Locate the cell with the specified text and output its [x, y] center coordinate. 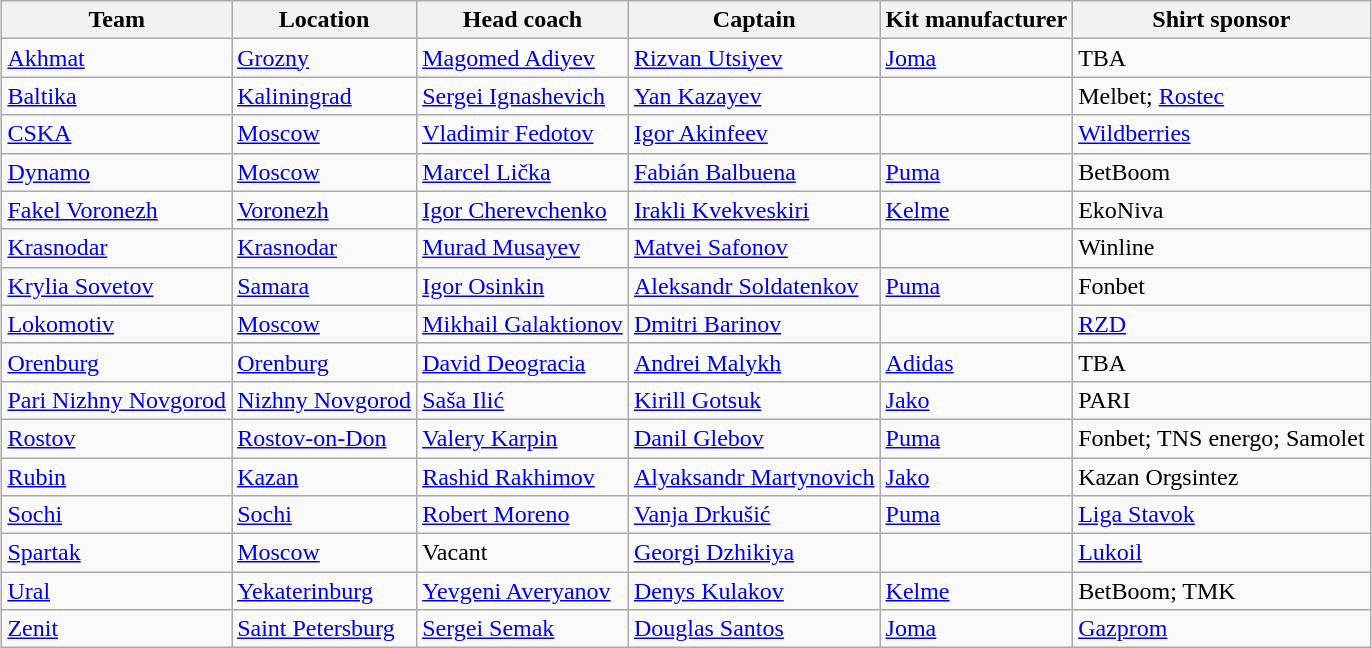
Lokomotiv [117, 324]
Andrei Malykh [754, 362]
Douglas Santos [754, 629]
Akhmat [117, 58]
Fonbet [1222, 286]
Irakli Kvekveskiri [754, 210]
Team [117, 20]
Fakel Voronezh [117, 210]
Rashid Rakhimov [523, 477]
Zenit [117, 629]
Murad Musayev [523, 248]
Igor Cherevchenko [523, 210]
EkoNiva [1222, 210]
Melbet; Rostec [1222, 96]
Dynamo [117, 172]
Vanja Drkušić [754, 515]
Grozny [324, 58]
Shirt sponsor [1222, 20]
Saint Petersburg [324, 629]
Ural [117, 591]
Gazprom [1222, 629]
Denys Kulakov [754, 591]
Winline [1222, 248]
BetBoom; TMK [1222, 591]
RZD [1222, 324]
Matvei Safonov [754, 248]
Aleksandr Soldatenkov [754, 286]
Fabián Balbuena [754, 172]
Fonbet; TNS energo; Samolet [1222, 438]
Adidas [976, 362]
Head coach [523, 20]
Krylia Sovetov [117, 286]
Rubin [117, 477]
Rostov-on-Don [324, 438]
Spartak [117, 553]
Samara [324, 286]
Igor Osinkin [523, 286]
Valery Karpin [523, 438]
Magomed Adiyev [523, 58]
CSKA [117, 134]
Rizvan Utsiyev [754, 58]
Sergei Semak [523, 629]
Captain [754, 20]
PARI [1222, 400]
Kaliningrad [324, 96]
Marcel Lička [523, 172]
Pari Nizhny Novgorod [117, 400]
Saša Ilić [523, 400]
Yan Kazayev [754, 96]
Kazan Orgsintez [1222, 477]
Nizhny Novgorod [324, 400]
Danil Glebov [754, 438]
Igor Akinfeev [754, 134]
Rostov [117, 438]
Robert Moreno [523, 515]
Kirill Gotsuk [754, 400]
Kit manufacturer [976, 20]
Baltika [117, 96]
Vacant [523, 553]
Sergei Ignashevich [523, 96]
Liga Stavok [1222, 515]
Lukoil [1222, 553]
Georgi Dzhikiya [754, 553]
Alyaksandr Martynovich [754, 477]
Location [324, 20]
Mikhail Galaktionov [523, 324]
Vladimir Fedotov [523, 134]
Dmitri Barinov [754, 324]
Yekaterinburg [324, 591]
Wildberries [1222, 134]
Voronezh [324, 210]
David Deogracia [523, 362]
Yevgeni Averyanov [523, 591]
Kazan [324, 477]
BetBoom [1222, 172]
